Pinpoint the cell where the given text exists, returning its [X, Y] midpoint coordinate. 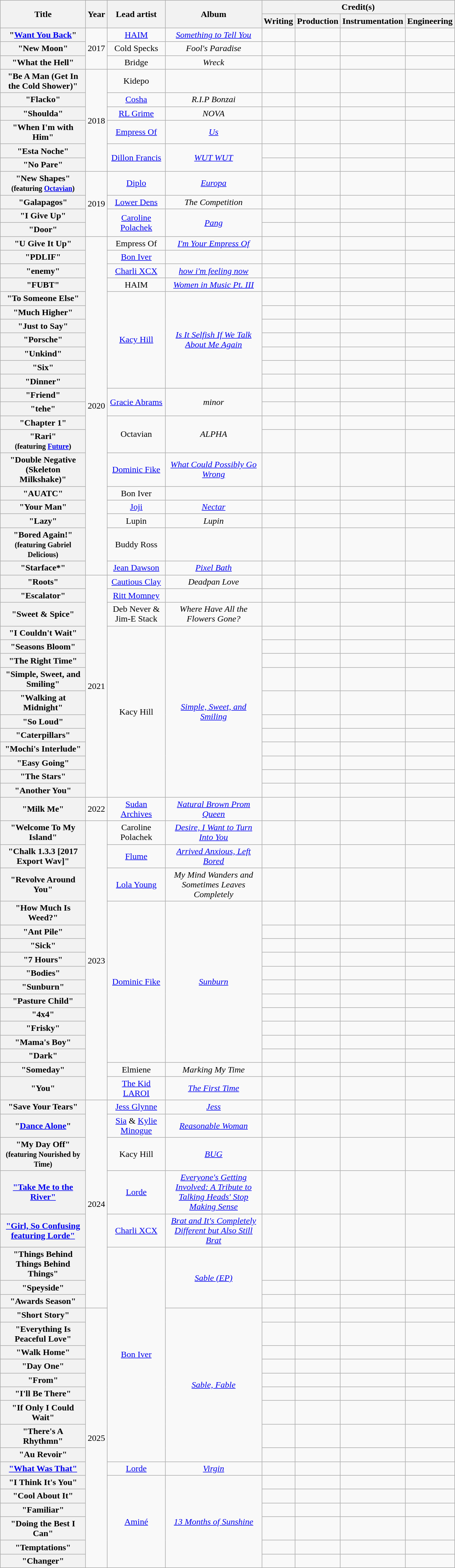
The First Time [214, 1088]
"I Give Up" [43, 216]
2019 [96, 204]
"No Pare" [43, 164]
"Your Man" [43, 507]
"Chalk 1.3.3 [2017 Export Wav]" [43, 856]
"4x4" [43, 1015]
"tehe" [43, 409]
Simple, Sweet, and Smiling [214, 711]
"Everything Is Peaceful Love" [43, 1334]
"Six" [43, 367]
"My Day Off"(featuring Nourished by Time) [43, 1154]
"Save Your Tears" [43, 1107]
Sable, Fable [214, 1385]
"Rari"(featuring Future) [43, 441]
Virgin [214, 1468]
"Welcome To My Island" [43, 832]
Lola Young [136, 885]
"I Couldn't Wait" [43, 633]
"Porsche" [43, 340]
Album [214, 14]
"Milk Me" [43, 809]
Sia & Kylie Minogue [136, 1126]
"The Right Time" [43, 660]
Aminé [136, 1521]
NOVA [214, 113]
Sudan Archives [136, 809]
"Bored Again!"(featuring Gabriel Delicious) [43, 544]
Women in Music Pt. III [214, 285]
Writing [278, 21]
"Sunburn" [43, 987]
Diplo [136, 183]
"Double Negative (Skeleton Milkshake)" [43, 470]
Elmiene [136, 1070]
"Much Higher" [43, 312]
"Day One" [43, 1366]
RL Grime [136, 113]
"Flacko" [43, 100]
"Pasture Child" [43, 1001]
"From" [43, 1380]
"I Think It's You" [43, 1482]
"Short Story" [43, 1315]
2021 [96, 686]
Instrumentation [373, 21]
Brat and It's Completely Different but Also Still Brat [214, 1230]
Jean Dawson [136, 568]
"AUATC" [43, 493]
Lower Dens [136, 202]
BUG [214, 1154]
Year [96, 14]
R.I.P Bonzai [214, 100]
The Competition [214, 202]
Pixel Bath [214, 568]
Dillon Francis [136, 158]
Lead artist [136, 14]
"7 Hours" [43, 959]
Natural Brown Prom Queen [214, 809]
"To Someone Else" [43, 298]
Arrived Anxious, Left Bored [214, 856]
Credit(s) [358, 7]
Deadpan Love [214, 582]
"Dinner" [43, 381]
"Girl, So Confusing featuring Lorde" [43, 1230]
"Another You" [43, 790]
"U Give It Up" [43, 243]
Where Have All the Flowers Gone? [214, 614]
Cold Specks [136, 49]
Reasonable Woman [214, 1126]
2018 [96, 120]
What Could Possibly Go Wrong [214, 470]
"Sweet & Spice" [43, 614]
The Kid LAROI [136, 1088]
Production [318, 21]
"Easy Going" [43, 763]
"Roots" [43, 582]
"Temptations" [43, 1547]
"Sick" [43, 945]
Joji [136, 507]
Engineering [430, 21]
"New Shapes"(featuring Octavian) [43, 183]
Jess [214, 1107]
WUT WUT [214, 158]
"Cool About It" [43, 1496]
"Mama's Boy" [43, 1042]
"Want You Back" [43, 35]
"FUBT" [43, 285]
Pang [214, 223]
Sable (EP) [214, 1278]
Ritt Momney [136, 595]
Flume [136, 856]
"Things Behind Things Behind Things" [43, 1264]
"Bodies" [43, 973]
"Starface*" [43, 568]
"Simple, Sweet, and Smiling" [43, 679]
I'm Your Empress Of [214, 243]
Cautious Clay [136, 582]
Something to Tell You [214, 35]
"New Moon" [43, 49]
"Ant Pile" [43, 932]
"Frisky" [43, 1028]
"Lazy" [43, 521]
Gracie Abrams [136, 402]
2024 [96, 1204]
"Seasons Bloom" [43, 647]
Fool's Paradise [214, 49]
"Familiar" [43, 1510]
"Dance Alone" [43, 1126]
2022 [96, 809]
"You" [43, 1088]
"Unkind" [43, 354]
"What Was That" [43, 1468]
"Esta Noche" [43, 151]
"Take Me to the River" [43, 1192]
Desire, I Want to Turn Into You [214, 832]
Sunburn [214, 982]
"So Loud" [43, 721]
My Mind Wanders and Sometimes Leaves Completely [214, 885]
"If Only I Could Wait" [43, 1413]
"Dark" [43, 1056]
Us [214, 132]
Wreck [214, 62]
"Revolve Around You" [43, 885]
Deb Never & Jim-E Stack [136, 614]
minor [214, 402]
"Doing the Best I Can" [43, 1529]
"When I'm with Him" [43, 132]
"Escalator" [43, 595]
"What the Hell" [43, 62]
"The Stars" [43, 777]
ALPHA [214, 435]
"Awards Season" [43, 1301]
13 Months of Sunshine [214, 1521]
2020 [96, 406]
"There's A Rhythmn" [43, 1436]
Everyone's Getting Involved: A Tribute to Talking Heads' Stop Making Sense [214, 1192]
Kidepo [136, 81]
Nectar [214, 507]
Is It Selfish If We Talk About Me Again [214, 340]
how i'm feeling now [214, 271]
"Mochi's Interlude" [43, 749]
"Shoulda" [43, 113]
2023 [96, 961]
Cosha [136, 100]
2017 [96, 49]
"Just to Say" [43, 326]
Marking My Time [214, 1070]
"Walk Home" [43, 1352]
"Changer" [43, 1561]
"Door" [43, 230]
"Be A Man (Get In the Cold Shower)" [43, 81]
"Speyside" [43, 1287]
"PDLIF" [43, 257]
"Someday" [43, 1070]
Jess Glynne [136, 1107]
Title [43, 14]
"enemy" [43, 271]
"Au Revoir" [43, 1455]
Bridge [136, 62]
"Caterpillars" [43, 735]
Octavian [136, 435]
"Galapagos" [43, 202]
"I'll Be There" [43, 1394]
"Chapter 1" [43, 423]
"Walking at Midnight" [43, 703]
Buddy Ross [136, 544]
"How Much Is Weed?" [43, 913]
Europa [214, 183]
"Friend" [43, 395]
2025 [96, 1438]
